Provide the [x, y] coordinate of the cell's center where the given text is located.  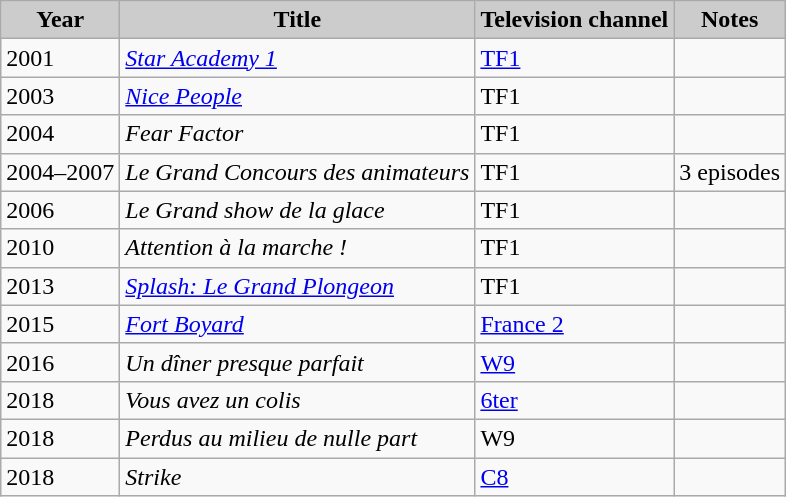
Un dîner presque parfait [298, 362]
Le Grand Concours des animateurs [298, 172]
Perdus au milieu de nulle part [298, 438]
Vous avez un colis [298, 400]
2004 [60, 134]
C8 [574, 477]
2015 [60, 324]
Fear Factor [298, 134]
Year [60, 20]
2004–2007 [60, 172]
Star Academy 1 [298, 58]
2010 [60, 248]
2001 [60, 58]
2013 [60, 286]
2016 [60, 362]
Title [298, 20]
Nice People [298, 96]
2003 [60, 96]
6ter [574, 400]
Fort Boyard [298, 324]
3 episodes [730, 172]
France 2 [574, 324]
2006 [60, 210]
Le Grand show de la glace [298, 210]
Notes [730, 20]
Attention à la marche ! [298, 248]
Splash: Le Grand Plongeon [298, 286]
Strike [298, 477]
Television channel [574, 20]
